Capture the cell that displays the provided text and extract its [X, Y] central coordinate. 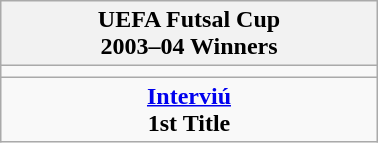
UEFA Futsal Cup 2003–04 Winners [189, 34]
Interviú1st Title [189, 110]
